Identify which cell holds the provided text, then report its (X, Y) central coordinate. 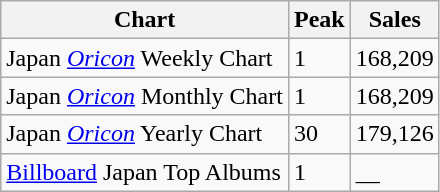
Sales (394, 20)
179,126 (394, 134)
Japan Oricon Monthly Chart (145, 96)
Chart (145, 20)
__ (394, 172)
Billboard Japan Top Albums (145, 172)
Peak (319, 20)
Japan Oricon Weekly Chart (145, 58)
30 (319, 134)
Japan Oricon Yearly Chart (145, 134)
